Pinpoint the cell where the given text exists, returning its [X, Y] midpoint coordinate. 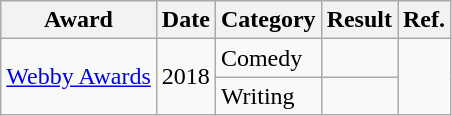
Award [79, 20]
Webby Awards [79, 77]
Category [268, 20]
Writing [268, 96]
Date [186, 20]
Result [359, 20]
2018 [186, 77]
Comedy [268, 58]
Ref. [424, 20]
